For the text-containing cell, return its midpoint in [x, y] coordinate format. 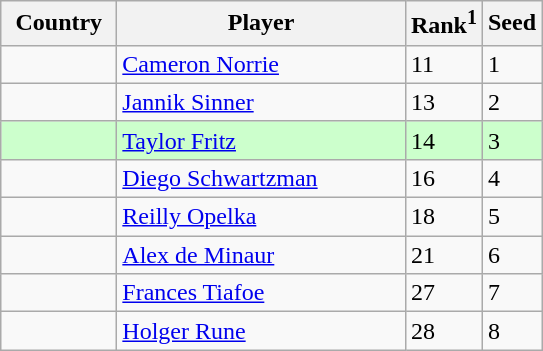
Taylor Fritz [262, 140]
4 [512, 178]
11 [444, 64]
Player [262, 24]
2 [512, 102]
Rank1 [444, 24]
Cameron Norrie [262, 64]
3 [512, 140]
21 [444, 255]
16 [444, 178]
18 [444, 217]
14 [444, 140]
Reilly Opelka [262, 217]
13 [444, 102]
8 [512, 331]
6 [512, 255]
7 [512, 293]
Holger Rune [262, 331]
Country [59, 24]
Diego Schwartzman [262, 178]
1 [512, 64]
Alex de Minaur [262, 255]
27 [444, 293]
Seed [512, 24]
5 [512, 217]
Jannik Sinner [262, 102]
Frances Tiafoe [262, 293]
28 [444, 331]
